Capture the cell that displays the provided text and extract its (x, y) central coordinate. 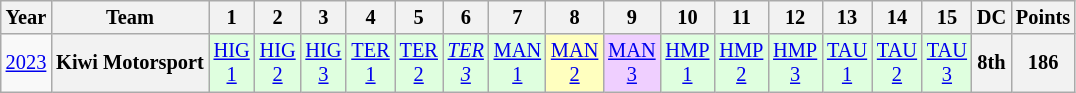
TAU1 (847, 63)
HMP3 (795, 63)
TER1 (370, 63)
2 (278, 17)
7 (518, 17)
14 (897, 17)
9 (632, 17)
186 (1043, 63)
1 (232, 17)
HIG1 (232, 63)
8 (574, 17)
15 (947, 17)
12 (795, 17)
HIG3 (323, 63)
10 (687, 17)
6 (466, 17)
TAU2 (897, 63)
HIG2 (278, 63)
Team (130, 17)
5 (419, 17)
HMP1 (687, 63)
HMP2 (741, 63)
13 (847, 17)
11 (741, 17)
MAN2 (574, 63)
DC (992, 17)
8th (992, 63)
TER2 (419, 63)
2023 (26, 63)
MAN1 (518, 63)
TAU3 (947, 63)
Points (1043, 17)
3 (323, 17)
TER3 (466, 63)
MAN3 (632, 63)
Year (26, 17)
Kiwi Motorsport (130, 63)
4 (370, 17)
